Pinpoint the cell where the given text exists, returning its (x, y) midpoint coordinate. 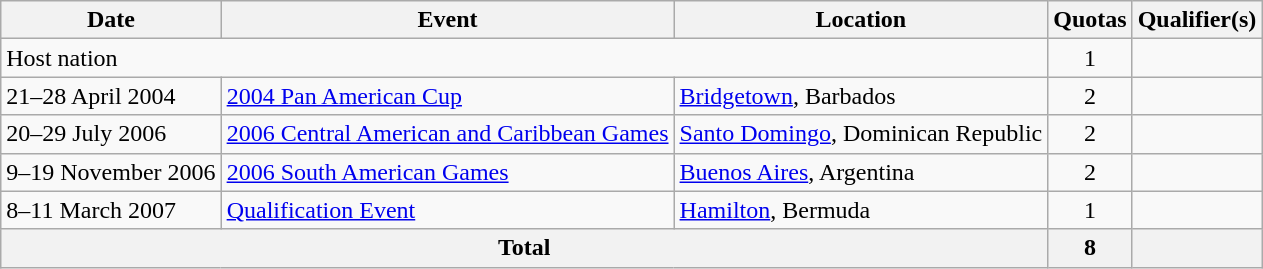
21–28 April 2004 (111, 96)
20–29 July 2006 (111, 134)
Location (861, 20)
2004 Pan American Cup (448, 96)
Qualifier(s) (1197, 20)
2006 South American Games (448, 172)
9–19 November 2006 (111, 172)
Quotas (1090, 20)
Santo Domingo, Dominican Republic (861, 134)
8 (1090, 248)
2006 Central American and Caribbean Games (448, 134)
Buenos Aires, Argentina (861, 172)
Bridgetown, Barbados (861, 96)
Total (524, 248)
Date (111, 20)
Hamilton, Bermuda (861, 210)
8–11 March 2007 (111, 210)
Event (448, 20)
Host nation (524, 58)
Qualification Event (448, 210)
